Capture the cell that displays the provided text and extract its [x, y] central coordinate. 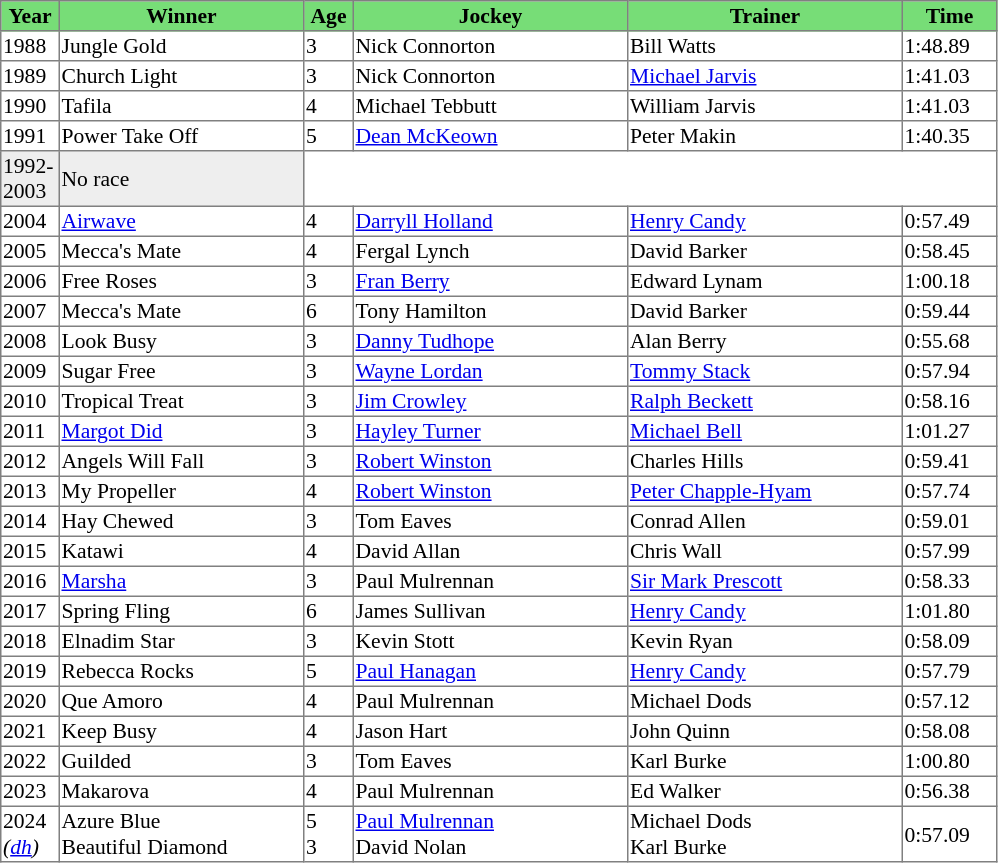
0:59.41 [949, 461]
Airwave [181, 221]
Sir Mark Prescott [765, 581]
Kevin Stott [490, 641]
Margot Did [181, 431]
Spring Fling [181, 611]
Azure BlueBeautiful Diamond [181, 834]
0:58.08 [949, 731]
2015 [30, 551]
1:00.80 [949, 761]
2010 [30, 401]
0:57.09 [949, 834]
1992-2003 [30, 179]
2017 [30, 611]
2024(dh) [30, 834]
2018 [30, 641]
Age [329, 16]
0:57.49 [949, 221]
0:57.74 [949, 491]
2021 [30, 731]
0:57.79 [949, 671]
1:00.18 [949, 281]
Katawi [181, 551]
0:59.44 [949, 311]
Free Roses [181, 281]
1991 [30, 136]
Church Light [181, 76]
0:59.01 [949, 521]
Jungle Gold [181, 46]
Dean McKeown [490, 136]
Conrad Allen [765, 521]
2023 [30, 791]
Tommy Stack [765, 371]
1:01.27 [949, 431]
0:55.68 [949, 341]
Michael Bell [765, 431]
Bill Watts [765, 46]
James Sullivan [490, 611]
Marsha [181, 581]
2004 [30, 221]
53 [329, 834]
No race [181, 179]
Guilded [181, 761]
0:56.38 [949, 791]
0:58.09 [949, 641]
2005 [30, 251]
Ralph Beckett [765, 401]
Kevin Ryan [765, 641]
Charles Hills [765, 461]
Hay Chewed [181, 521]
1:48.89 [949, 46]
Tony Hamilton [490, 311]
Darryll Holland [490, 221]
Chris Wall [765, 551]
Paul Hanagan [490, 671]
Michael Dods [765, 701]
0:57.94 [949, 371]
0:57.99 [949, 551]
2019 [30, 671]
Look Busy [181, 341]
Peter Chapple-Hyam [765, 491]
1989 [30, 76]
Trainer [765, 16]
1:40.35 [949, 136]
Year [30, 16]
Elnadim Star [181, 641]
Que Amoro [181, 701]
2012 [30, 461]
Danny Tudhope [490, 341]
Edward Lynam [765, 281]
Sugar Free [181, 371]
2008 [30, 341]
John Quinn [765, 731]
Winner [181, 16]
2006 [30, 281]
0:58.16 [949, 401]
Karl Burke [765, 761]
Power Take Off [181, 136]
Fergal Lynch [490, 251]
Hayley Turner [490, 431]
1990 [30, 106]
Alan Berry [765, 341]
David Allan [490, 551]
2013 [30, 491]
William Jarvis [765, 106]
1988 [30, 46]
Jockey [490, 16]
0:57.12 [949, 701]
Paul MulrennanDavid Nolan [490, 834]
Jim Crowley [490, 401]
2020 [30, 701]
Tropical Treat [181, 401]
0:58.45 [949, 251]
Tafila [181, 106]
Fran Berry [490, 281]
Angels Will Fall [181, 461]
Wayne Lordan [490, 371]
Michael Tebbutt [490, 106]
1:01.80 [949, 611]
Time [949, 16]
2022 [30, 761]
2016 [30, 581]
2007 [30, 311]
0:58.33 [949, 581]
2011 [30, 431]
Makarova [181, 791]
2014 [30, 521]
Peter Makin [765, 136]
Keep Busy [181, 731]
Rebecca Rocks [181, 671]
Jason Hart [490, 731]
Michael DodsKarl Burke [765, 834]
Ed Walker [765, 791]
2009 [30, 371]
Michael Jarvis [765, 76]
My Propeller [181, 491]
